Identify which cell holds the provided text, then report its (x, y) central coordinate. 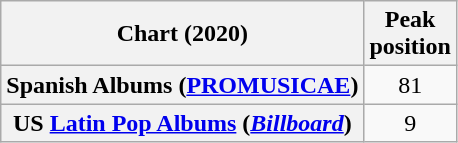
US Latin Pop Albums (Billboard) (182, 123)
Spanish Albums (PROMUSICAE) (182, 85)
Chart (2020) (182, 34)
9 (410, 123)
Peakposition (410, 34)
81 (410, 85)
